Return the [x, y] coordinate for the center point of the cell that contains the specified text.  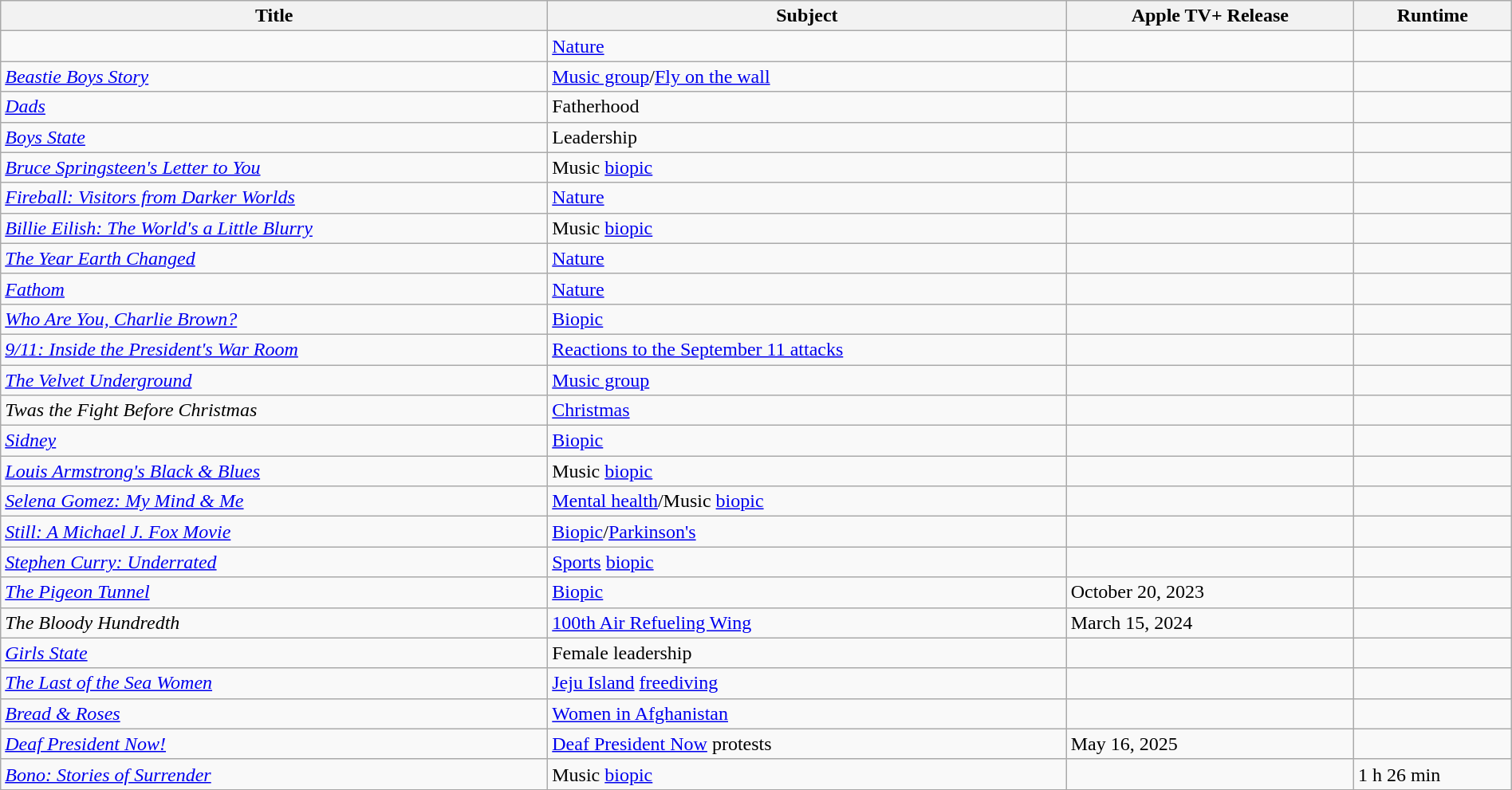
Leadership [807, 137]
Female leadership [807, 653]
Reactions to the September 11 attacks [807, 349]
Selena Gomez: My Mind & Me [274, 501]
9/11: Inside the President's War Room [274, 349]
Fireball: Visitors from Darker Worlds [274, 198]
Mental health/Music biopic [807, 501]
Christmas [807, 411]
1 h 26 min [1432, 774]
Beastie Boys Story [274, 77]
Bruce Springsteen's Letter to You [274, 167]
Bread & Roses [274, 713]
Sidney [274, 441]
100th Air Refueling Wing [807, 623]
Women in Afghanistan [807, 713]
Who Are You, Charlie Brown? [274, 319]
Dads [274, 107]
The Bloody Hundredth [274, 623]
Still: A Michael J. Fox Movie [274, 532]
The Last of the Sea Women [274, 683]
Biopic/Parkinson's [807, 532]
Sports biopic [807, 562]
Runtime [1432, 16]
Apple TV+ Release [1210, 16]
Deaf President Now protests [807, 744]
Billie Eilish: The World's a Little Blurry [274, 228]
The Pigeon Tunnel [274, 592]
Title [274, 16]
Jeju Island freediving [807, 683]
October 20, 2023 [1210, 592]
Stephen Curry: Underrated [274, 562]
Subject [807, 16]
The Velvet Underground [274, 380]
May 16, 2025 [1210, 744]
The Year Earth Changed [274, 258]
Boys State [274, 137]
Bono: Stories of Surrender [274, 774]
Twas the Fight Before Christmas [274, 411]
March 15, 2024 [1210, 623]
Fatherhood [807, 107]
Music group [807, 380]
Fathom [274, 289]
Music group/Fly on the wall [807, 77]
Deaf President Now! [274, 744]
Louis Armstrong's Black & Blues [274, 471]
Girls State [274, 653]
